Find where the given text appears and provide that cell's center as [x, y] coordinate. 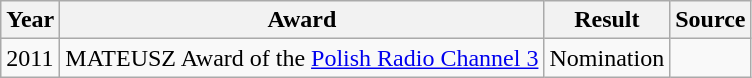
Year [30, 20]
Nomination [607, 58]
Award [302, 20]
Source [710, 20]
2011 [30, 58]
MATEUSZ Award of the Polish Radio Channel 3 [302, 58]
Result [607, 20]
